Return (x, y) of the center of cell containing provided text 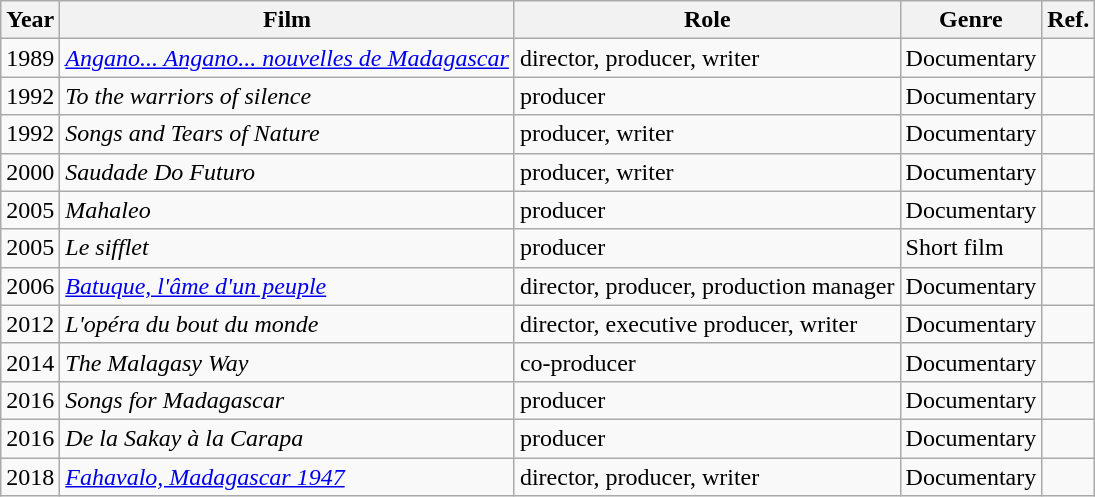
The Malagasy Way (288, 362)
Role (707, 20)
To the warriors of silence (288, 96)
2012 (30, 324)
Film (288, 20)
1989 (30, 58)
co-producer (707, 362)
2018 (30, 477)
Batuque, l'âme d'un peuple (288, 286)
2000 (30, 172)
Le sifflet (288, 248)
Mahaleo (288, 210)
director, executive producer, writer (707, 324)
2014 (30, 362)
Ref. (1068, 20)
Angano... Angano... nouvelles de Madagascar (288, 58)
Songs for Madagascar (288, 400)
Year (30, 20)
Genre (971, 20)
L'opéra du bout du monde (288, 324)
Short film (971, 248)
Songs and Tears of Nature (288, 134)
2006 (30, 286)
De la Sakay à la Carapa (288, 438)
Saudade Do Futuro (288, 172)
Fahavalo, Madagascar 1947 (288, 477)
director, producer, production manager (707, 286)
